Determine the [x, y] coordinate at the center of the cell enclosing the given text.  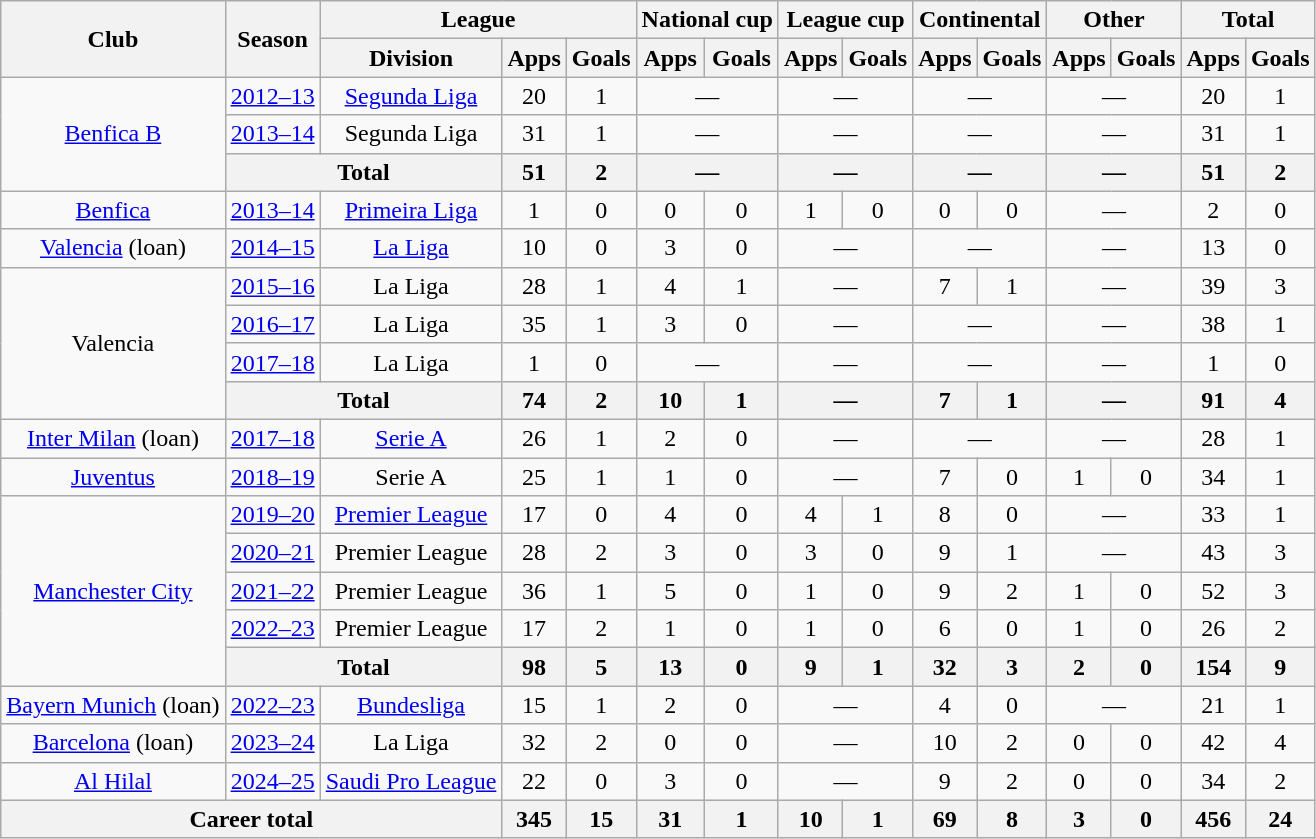
2015–16 [272, 286]
Juventus [113, 477]
League [478, 20]
Primeira Liga [411, 210]
Other [1114, 20]
36 [534, 591]
Division [411, 58]
456 [1213, 819]
33 [1213, 515]
National cup [707, 20]
Bayern Munich (loan) [113, 705]
69 [945, 819]
25 [534, 477]
39 [1213, 286]
2024–25 [272, 781]
Benfica B [113, 134]
Career total [252, 819]
6 [945, 629]
Valencia [113, 343]
345 [534, 819]
98 [534, 667]
21 [1213, 705]
52 [1213, 591]
2020–21 [272, 553]
43 [1213, 553]
Season [272, 39]
24 [1280, 819]
2014–15 [272, 248]
22 [534, 781]
38 [1213, 324]
Barcelona (loan) [113, 743]
Saudi Pro League [411, 781]
2023–24 [272, 743]
Club [113, 39]
35 [534, 324]
Benfica [113, 210]
Al Hilal [113, 781]
Valencia (loan) [113, 248]
2021–22 [272, 591]
42 [1213, 743]
2019–20 [272, 515]
Bundesliga [411, 705]
League cup [845, 20]
Manchester City [113, 591]
154 [1213, 667]
2012–13 [272, 96]
Inter Milan (loan) [113, 438]
Continental [980, 20]
2016–17 [272, 324]
2018–19 [272, 477]
74 [534, 400]
91 [1213, 400]
